Search for the cell housing the specified text and yield its (X, Y) center coordinate. 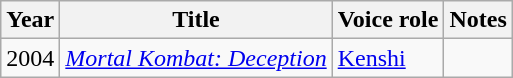
Voice role (388, 20)
Notes (478, 20)
2004 (30, 58)
Year (30, 20)
Title (196, 20)
Kenshi (388, 58)
Mortal Kombat: Deception (196, 58)
